From the cell containing the given text, extract its center point as [X, Y] coordinate. 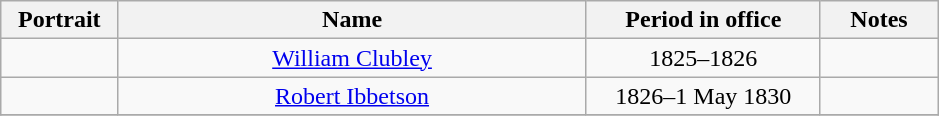
1825–1826 [703, 58]
William Clubley [352, 58]
Notes [878, 20]
Period in office [703, 20]
Portrait [60, 20]
Name [352, 20]
1826–1 May 1830 [703, 96]
Robert Ibbetson [352, 96]
